Locate the cell with the specified text and output its [x, y] center coordinate. 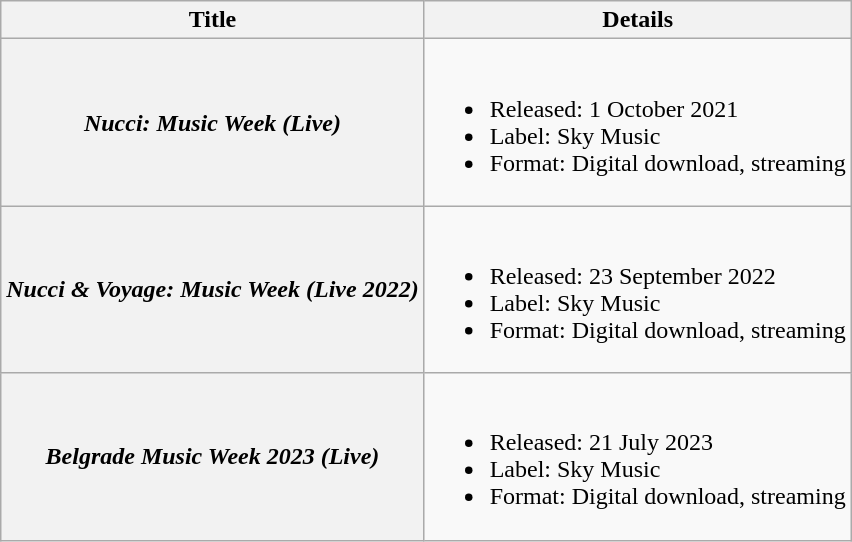
Nucci & Voyage: Music Week (Live 2022) [212, 290]
Released: 21 July 2023Label: Sky MusicFormat: Digital download, streaming [638, 456]
Title [212, 20]
Details [638, 20]
Belgrade Music Week 2023 (Live) [212, 456]
Released: 1 October 2021Label: Sky MusicFormat: Digital download, streaming [638, 122]
Nucci: Music Week (Live) [212, 122]
Released: 23 September 2022Label: Sky MusicFormat: Digital download, streaming [638, 290]
